Locate the cell with the specified text and output its (X, Y) center coordinate. 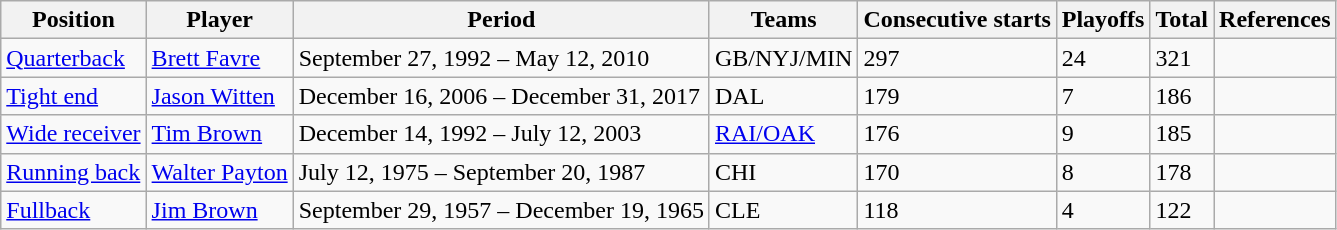
July 12, 1975 – September 20, 1987 (501, 172)
Tight end (74, 96)
Running back (74, 172)
Period (501, 20)
8 (1103, 172)
December 14, 1992 – July 12, 2003 (501, 134)
Quarterback (74, 58)
179 (957, 96)
CLE (783, 210)
DAL (783, 96)
4 (1103, 210)
Teams (783, 20)
References (1276, 20)
Jason Witten (220, 96)
September 29, 1957 – December 19, 1965 (501, 210)
297 (957, 58)
September 27, 1992 – May 12, 2010 (501, 58)
Total (1182, 20)
7 (1103, 96)
Playoffs (1103, 20)
CHI (783, 172)
December 16, 2006 – December 31, 2017 (501, 96)
Player (220, 20)
Consecutive starts (957, 20)
Brett Favre (220, 58)
186 (1182, 96)
321 (1182, 58)
170 (957, 172)
9 (1103, 134)
118 (957, 210)
RAI/OAK (783, 134)
24 (1103, 58)
176 (957, 134)
122 (1182, 210)
GB/NYJ/MIN (783, 58)
Jim Brown (220, 210)
Tim Brown (220, 134)
Walter Payton (220, 172)
Fullback (74, 210)
Position (74, 20)
185 (1182, 134)
178 (1182, 172)
Wide receiver (74, 134)
